Scan for the cell matching the given text and deliver its (X, Y) coordinate at center. 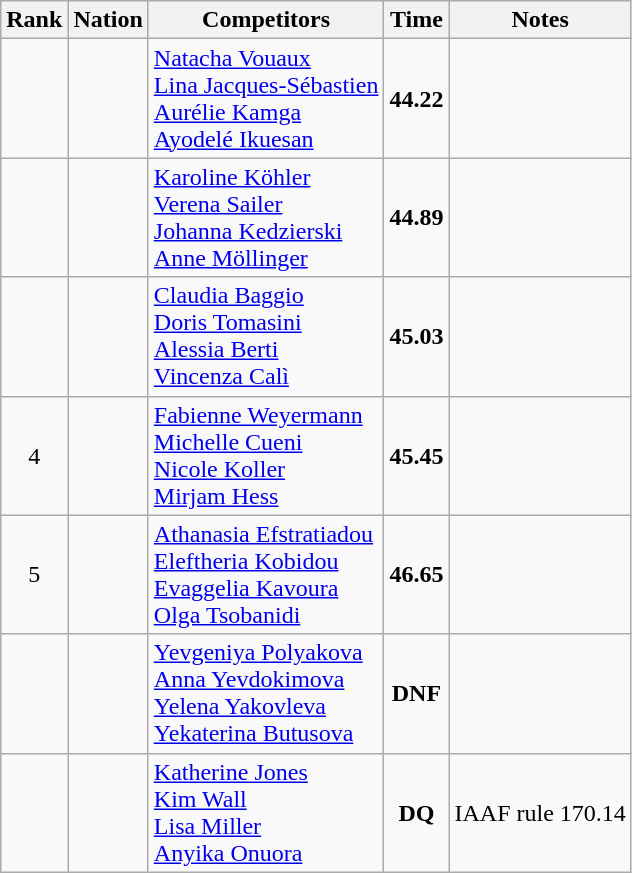
Time (416, 20)
Karoline KöhlerVerena SailerJohanna KedzierskiAnne Möllinger (266, 218)
Competitors (266, 20)
5 (34, 574)
Yevgeniya PolyakovaAnna YevdokimovaYelena YakovlevaYekaterina Butusova (266, 694)
Rank (34, 20)
DQ (416, 812)
45.03 (416, 336)
Natacha VouauxLina Jacques-SébastienAurélie KamgaAyodelé Ikuesan (266, 98)
4 (34, 456)
Fabienne WeyermannMichelle CueniNicole KollerMirjam Hess (266, 456)
46.65 (416, 574)
Athanasia EfstratiadouEleftheria KobidouEvaggelia KavouraOlga Tsobanidi (266, 574)
Katherine JonesKim WallLisa MillerAnyika Onuora (266, 812)
Nation (108, 20)
Notes (540, 20)
45.45 (416, 456)
44.89 (416, 218)
IAAF rule 170.14 (540, 812)
DNF (416, 694)
Claudia BaggioDoris TomasiniAlessia BertiVincenza Calì (266, 336)
44.22 (416, 98)
